Pinpoint the cell where the given text exists, returning its (X, Y) midpoint coordinate. 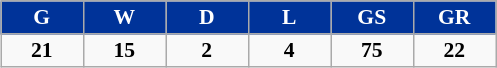
2 (207, 50)
15 (124, 50)
L (289, 18)
D (207, 18)
G (41, 18)
22 (454, 50)
GS (371, 18)
GR (454, 18)
21 (41, 50)
4 (289, 50)
75 (371, 50)
W (124, 18)
